Output the (X, Y) coordinate of the center of the cell containing the given text.  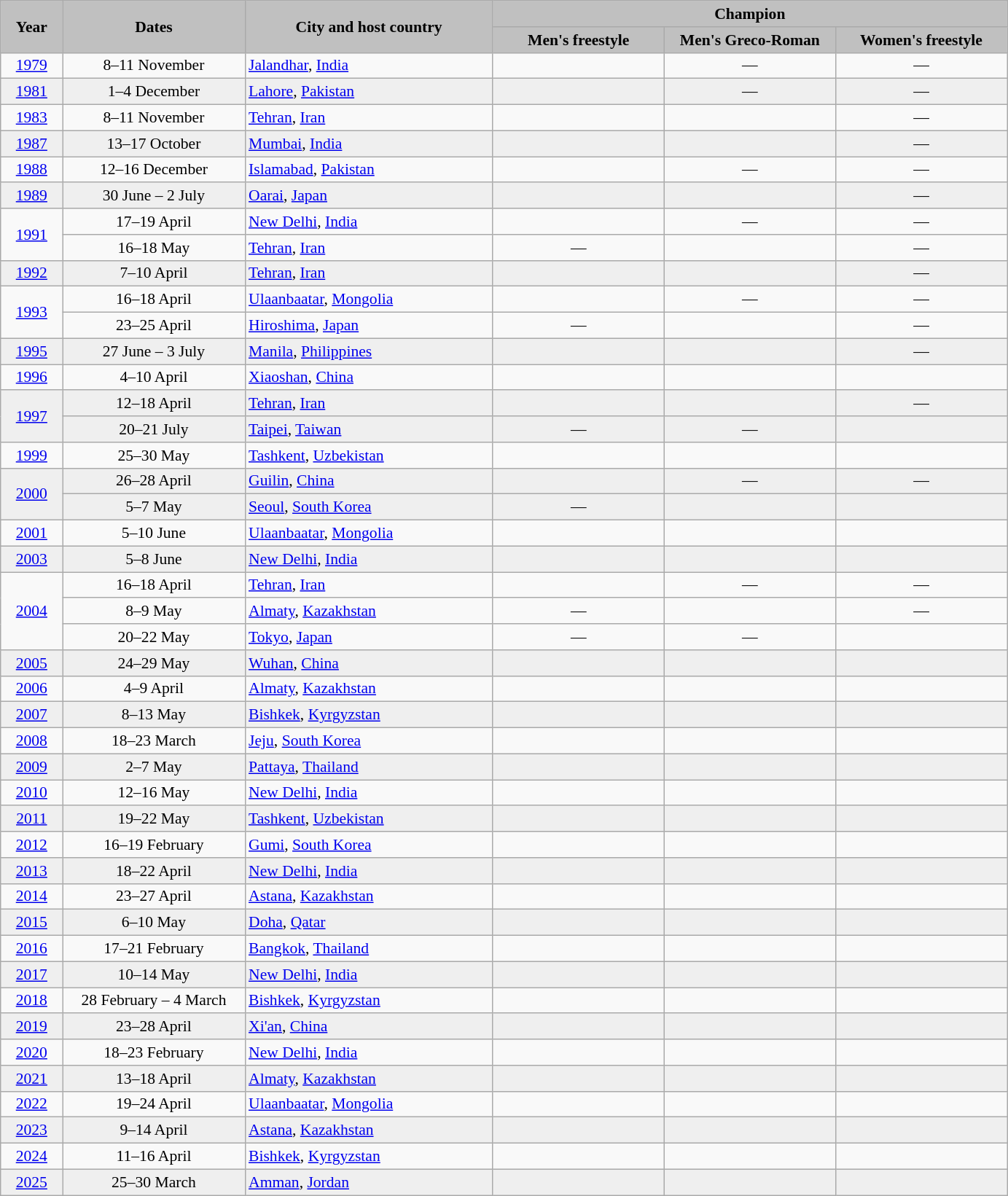
Pattaya, Thailand (369, 767)
5–8 June (154, 559)
Men's Greco-Roman (749, 40)
2004 (32, 611)
City and host country (369, 26)
Wuhan, China (369, 663)
Manila, Philippines (369, 351)
4–9 April (154, 689)
2–7 May (154, 767)
4–10 April (154, 378)
12–16 December (154, 170)
Guilin, China (369, 481)
10–14 May (154, 974)
Mumbai, India (369, 144)
Men's freestyle (579, 40)
2012 (32, 845)
2024 (32, 1157)
2013 (32, 871)
18–23 February (154, 1052)
18–23 March (154, 741)
Lahore, Pakistan (369, 92)
1983 (32, 118)
2016 (32, 949)
19–24 April (154, 1104)
Xiaoshan, China (369, 378)
2000 (32, 494)
1988 (32, 170)
2015 (32, 923)
Taipei, Taiwan (369, 429)
6–10 May (154, 923)
Oarai, Japan (369, 196)
13–18 April (154, 1079)
23–27 April (154, 896)
20–22 May (154, 637)
7–10 April (154, 273)
2014 (32, 896)
Jeju, South Korea (369, 741)
Bangkok, Thailand (369, 949)
1996 (32, 378)
2001 (32, 533)
17–19 April (154, 222)
1992 (32, 273)
Islamabad, Pakistan (369, 170)
2011 (32, 819)
16–19 February (154, 845)
2022 (32, 1104)
Women's freestyle (921, 40)
Year (32, 26)
1993 (32, 312)
Champion (749, 14)
2003 (32, 559)
11–16 April (154, 1157)
1987 (32, 144)
8–9 May (154, 611)
Dates (154, 26)
5–7 May (154, 507)
23–28 April (154, 1027)
24–29 May (154, 663)
20–21 July (154, 429)
Doha, Qatar (369, 923)
12–16 May (154, 793)
2018 (32, 1001)
16–18 May (154, 248)
2007 (32, 715)
27 June – 3 July (154, 351)
2005 (32, 663)
1981 (32, 92)
2010 (32, 793)
Hiroshima, Japan (369, 326)
Seoul, South Korea (369, 507)
Amman, Jordan (369, 1182)
18–22 April (154, 871)
28 February – 4 March (154, 1001)
25–30 March (154, 1182)
17–21 February (154, 949)
2021 (32, 1079)
2020 (32, 1052)
25–30 May (154, 456)
9–14 April (154, 1130)
26–28 April (154, 481)
2025 (32, 1182)
2008 (32, 741)
Xi'an, China (369, 1027)
12–18 April (154, 404)
Gumi, South Korea (369, 845)
8–13 May (154, 715)
1989 (32, 196)
30 June – 2 July (154, 196)
2009 (32, 767)
13–17 October (154, 144)
2006 (32, 689)
2023 (32, 1130)
1995 (32, 351)
23–25 April (154, 326)
1991 (32, 235)
2019 (32, 1027)
1979 (32, 66)
1–4 December (154, 92)
Tokyo, Japan (369, 637)
5–10 June (154, 533)
Jalandhar, India (369, 66)
1997 (32, 417)
19–22 May (154, 819)
2017 (32, 974)
1999 (32, 456)
